Output the (X, Y) coordinate of the center of the cell containing the given text.  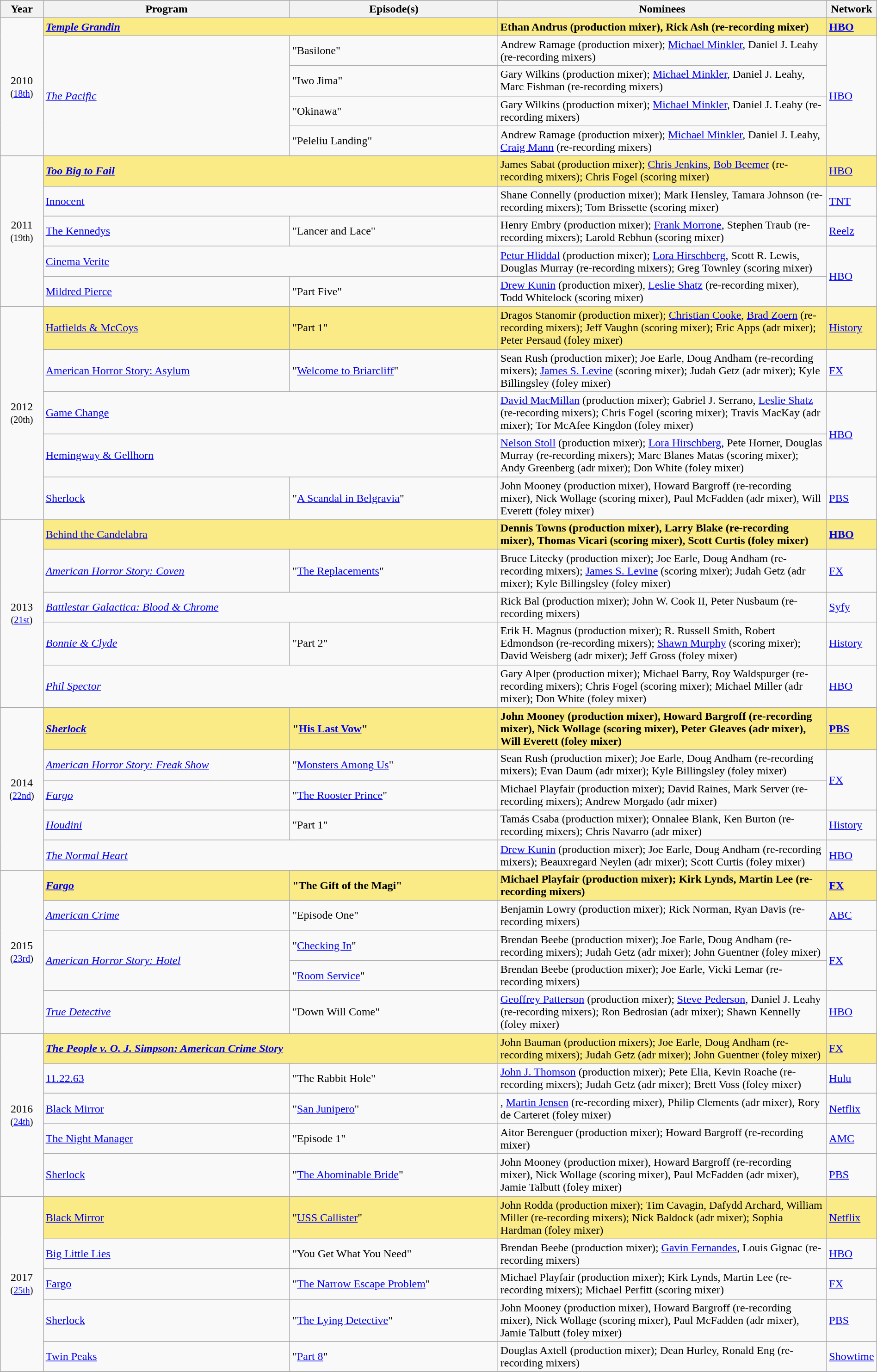
Twin Peaks (167, 1356)
Sean Rush (production mixer); Joe Earle, Doug Andham (re-recording mixers); Evan Daum (adr mixer); Kyle Billingsley (foley mixer) (662, 765)
"The Abominable Bride" (394, 1175)
"Down Will Come" (394, 1012)
Rick Bal (production mixer); John W. Cook II, Peter Nusbaum (re-recording mixers) (662, 607)
American Horror Story: Asylum (167, 370)
Shane Connelly (production mixer); Mark Hensley, Tamara Johnson (re-recording mixers); Tom Brissette (scoring mixer) (662, 201)
11.22.63 (167, 1079)
Mildred Pierce (167, 291)
"You Get What You Need" (394, 1254)
"Welcome to Briarcliff" (394, 370)
Michael Playfair (production mixer); David Raines, Mark Server (re-recording mixers); Andrew Morgado (adr mixer) (662, 795)
"Basilone" (394, 51)
Bonnie & Clyde (167, 643)
Dennis Towns (production mixer), Larry Blake (re-recording mixer), Thomas Vicari (scoring mixer), Scott Curtis (foley mixer) (662, 535)
Brendan Beebe (production mixer); Gavin Fernandes, Louis Gignac (re-recording mixers) (662, 1254)
2011 (19th) (22, 231)
"Monsters Among Us" (394, 765)
"San Junipero" (394, 1108)
Gary Wilkins (production mixer); Michael Minkler, Daniel J. Leahy, Marc Fishman (re-recording mixers) (662, 80)
Benjamin Lowry (production mixer); Rick Norman, Ryan Davis (re-recording mixers) (662, 915)
"Peleliu Landing" (394, 141)
"Okinawa" (394, 111)
Episode(s) (394, 9)
American Crime (167, 915)
"Part Five" (394, 291)
Michael Playfair (production mixer); Kirk Lynds, Martin Lee (re-recording mixers) (662, 885)
Douglas Axtell (production mixer); Dean Hurley, Ronald Eng (re-recording mixers) (662, 1356)
Andrew Ramage (production mixer); Michael Minkler, Daniel J. Leahy (re-recording mixers) (662, 51)
"Lancer and Lace" (394, 231)
Ethan Andrus (production mixer), Rick Ash (re-recording mixer) (662, 27)
Nominees (662, 9)
Gary Wilkins (production mixer); Michael Minkler, Daniel J. Leahy (re-recording mixers) (662, 111)
2010 (18th) (22, 87)
AMC (852, 1139)
American Horror Story: Coven (167, 571)
Brendan Beebe (production mixer); Joe Earle, Doug Andham (re-recording mixers); Judah Getz (adr mixer); John Guentner (foley mixer) (662, 946)
Too Big to Fail (270, 171)
Drew Kunin (production mixer), Leslie Shatz (re-recording mixer), Todd Whitelock (scoring mixer) (662, 291)
Cinema Verite (270, 261)
"USS Callister" (394, 1217)
ABC (852, 915)
Hemingway & Gellhorn (270, 456)
Petur Hliddal (production mixer); Lora Hirschberg, Scott R. Lewis, Douglas Murray (re-recording mixers); Greg Townley (scoring mixer) (662, 261)
TNT (852, 201)
"The Rooster Prince" (394, 795)
John J. Thomson (production mixer); Pete Elia, Kevin Roache (re-recording mixers); Judah Getz (adr mixer); Brett Voss (foley mixer) (662, 1079)
"The Gift of the Magi" (394, 885)
American Horror Story: Hotel (167, 961)
"The Narrow Escape Problem" (394, 1284)
"Episode 1" (394, 1139)
The Kennedys (167, 231)
Houdini (167, 825)
, Martin Jensen (re-recording mixer), Philip Clements (adr mixer), Rory de Carteret (foley mixer) (662, 1108)
American Horror Story: Freak Show (167, 765)
True Detective (167, 1012)
Program (167, 9)
The Night Manager (167, 1139)
Henry Embry (production mixer); Frank Morrone, Stephen Traub (re-recording mixers); Larold Rebhun (scoring mixer) (662, 231)
Reelz (852, 231)
Syfy (852, 607)
"Part 8" (394, 1356)
Drew Kunin (production mixer); Joe Earle, Doug Andham (re-recording mixers); Beauxregard Neylen (adr mixer); Scott Curtis (foley mixer) (662, 855)
"The Lying Detective" (394, 1320)
Temple Grandin (270, 27)
"Part 2" (394, 643)
Behind the Candelabra (270, 535)
Geoffrey Patterson (production mixer); Steve Pederson, Daniel J. Leahy (re-recording mixers); Ron Bedrosian (adr mixer); Shawn Kennelly (foley mixer) (662, 1012)
Tamás Csaba (production mixer); Onnalee Blank, Ken Burton (re-recording mixers); Chris Navarro (adr mixer) (662, 825)
2017 (25th) (22, 1284)
The People v. O. J. Simpson: American Crime Story (270, 1048)
Battlestar Galactica: Blood & Chrome (270, 607)
2013 (21st) (22, 613)
Network (852, 9)
Phil Spector (270, 686)
Big Little Lies (167, 1254)
"Room Service" (394, 976)
Brendan Beebe (production mixer); Joe Earle, Vicki Lemar (re-recording mixers) (662, 976)
Michael Playfair (production mixer); Kirk Lynds, Martin Lee (re-recording mixers); Michael Perfitt (scoring mixer) (662, 1284)
Hulu (852, 1079)
2014 (22nd) (22, 789)
2012 (20th) (22, 413)
"Iwo Jima" (394, 80)
Innocent (270, 201)
"The Replacements" (394, 571)
"A Scandal in Belgravia" (394, 498)
Aitor Berenguer (production mixer); Howard Bargroff (re-recording mixer) (662, 1139)
Year (22, 9)
2015 (23rd) (22, 952)
James Sabat (production mixer); Chris Jenkins, Bob Beemer (re-recording mixers); Chris Fogel (scoring mixer) (662, 171)
Hatfields & McCoys (167, 328)
The Normal Heart (270, 855)
Game Change (270, 413)
"The Rabbit Hole" (394, 1079)
"Episode One" (394, 915)
2016 (24th) (22, 1115)
"His Last Vow" (394, 729)
Andrew Ramage (production mixer); Michael Minkler, Daniel J. Leahy, Craig Mann (re-recording mixers) (662, 141)
Showtime (852, 1356)
John Bauman (production mixers); Joe Earle, Doug Andham (re-recording mixers); Judah Getz (adr mixer); John Guentner (foley mixer) (662, 1048)
The Pacific (167, 96)
"Checking In" (394, 946)
